Provide the [x, y] coordinate of the cell's center where the given text is located.  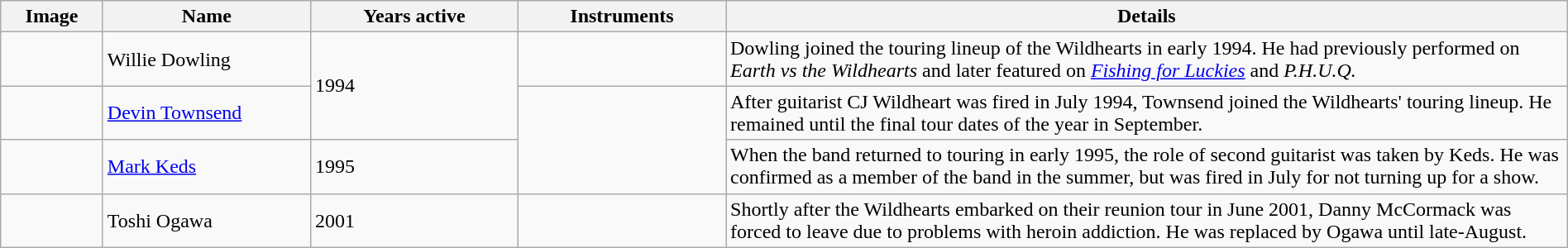
Instruments [622, 17]
Willie Dowling [207, 60]
1994 [414, 86]
Image [52, 17]
Devin Townsend [207, 112]
Mark Keds [207, 167]
1995 [414, 167]
Name [207, 17]
Details [1147, 17]
Toshi Ogawa [207, 220]
Years active [414, 17]
2001 [414, 220]
